Determine the (X, Y) coordinate at the center of the cell enclosing the given text.  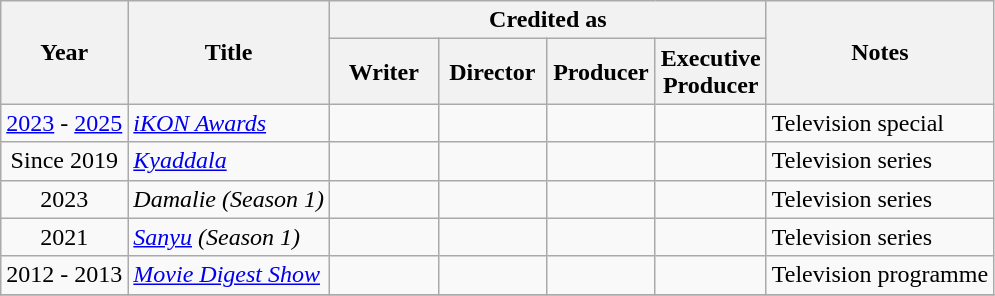
2023 - 2025 (64, 123)
Television programme (880, 275)
2021 (64, 237)
iKON Awards (229, 123)
Damalie (Season 1) (229, 199)
Kyaddala (229, 161)
2012 - 2013 (64, 275)
Credited as (548, 20)
2023 (64, 199)
Year (64, 52)
Executive Producer (710, 72)
Sanyu (Season 1) (229, 237)
Writer (384, 72)
Television special (880, 123)
Director (492, 72)
Since 2019 (64, 161)
Movie Digest Show (229, 275)
Notes (880, 52)
Title (229, 52)
Producer (602, 72)
